From the cell containing the given text, extract its center point as [X, Y] coordinate. 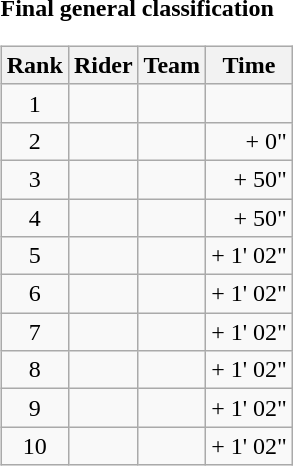
Team [172, 65]
5 [34, 256]
Rider [103, 65]
7 [34, 332]
3 [34, 179]
9 [34, 408]
10 [34, 446]
2 [34, 141]
Rank [34, 65]
1 [34, 103]
+ 0" [250, 141]
8 [34, 370]
4 [34, 217]
Time [250, 65]
6 [34, 294]
